Output the [x, y] coordinate of the center of the cell containing the given text.  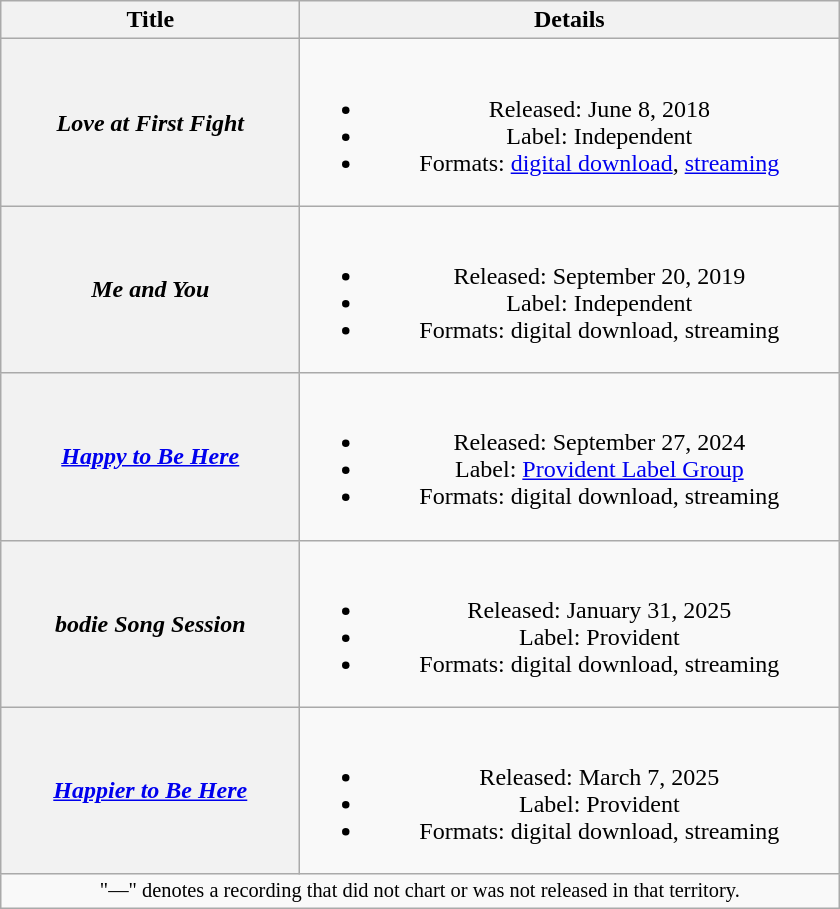
Released: June 8, 2018Label: IndependentFormats: digital download, streaming [570, 122]
Details [570, 20]
Happy to Be Here [150, 456]
Love at First Fight [150, 122]
Released: September 27, 2024Label: Provident Label GroupFormats: digital download, streaming [570, 456]
Released: March 7, 2025Label: ProvidentFormats: digital download, streaming [570, 790]
Title [150, 20]
Released: January 31, 2025Label: ProvidentFormats: digital download, streaming [570, 624]
Released: September 20, 2019Label: IndependentFormats: digital download, streaming [570, 290]
bodie Song Session [150, 624]
Me and You [150, 290]
Happier to Be Here [150, 790]
"—" denotes a recording that did not chart or was not released in that territory. [420, 891]
